Extract the [x, y] coordinate from the center of the cell holding the provided text.  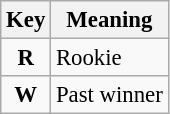
Rookie [110, 58]
Key [26, 20]
Meaning [110, 20]
R [26, 58]
Past winner [110, 95]
W [26, 95]
